Search for the cell housing the specified text and yield its (X, Y) center coordinate. 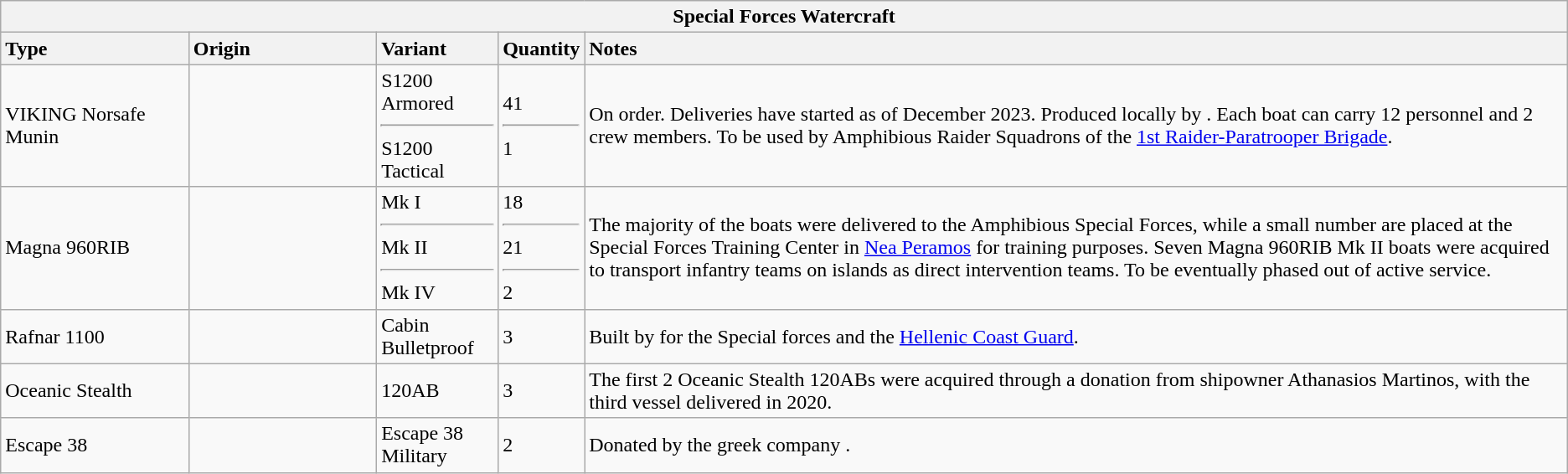
VIKING Norsafe Munin (95, 126)
Magna 960RIB (95, 248)
Mk IMk IIMk IV (437, 248)
Quantity (541, 49)
Built by for the Special forces and the Hellenic Coast Guard. (1076, 337)
Oceanic Stealth (95, 390)
Escape 38 (95, 446)
Notes (1076, 49)
Special Forces Watercraft (784, 17)
Escape 38 Military (437, 446)
Variant (437, 49)
120AB (437, 390)
Rafnar 1100 (95, 337)
411 (541, 126)
2 (541, 446)
Cabin Bulletproof (437, 337)
The first 2 Oceanic Stealth 120ABs were acquired through a donation from shipowner Athanasios Martinos, with the third vessel delivered in 2020. (1076, 390)
18212 (541, 248)
Donated by the greek company . (1076, 446)
S1200 ArmoredS1200 Tactical (437, 126)
Origin (282, 49)
Type (95, 49)
